Detect which cell encompasses the target text, then output its [x, y] center coordinate. 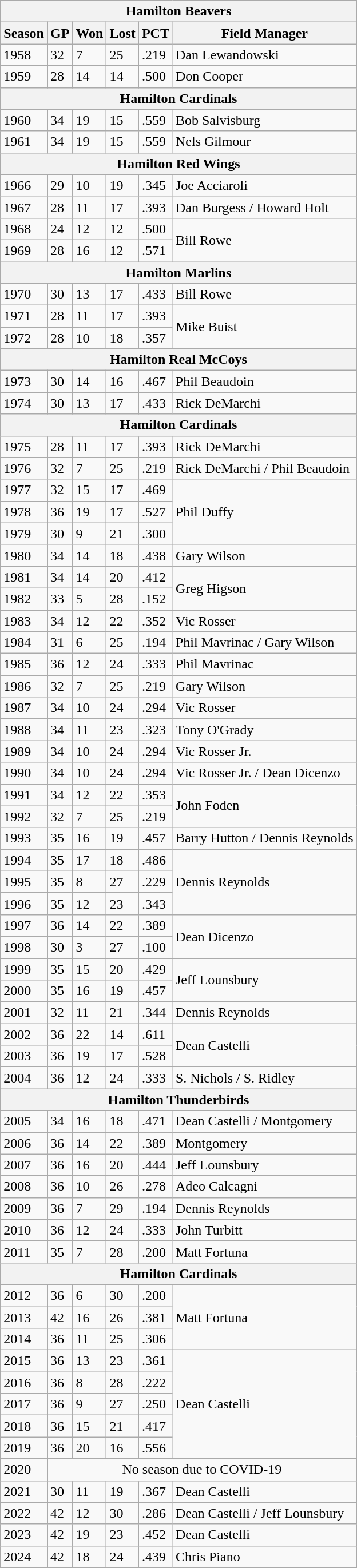
2000 [24, 991]
.345 [156, 185]
.471 [156, 1121]
1961 [24, 142]
1977 [24, 490]
1958 [24, 55]
Dean Dicenzo [264, 936]
1985 [24, 664]
Bob Salvisburg [264, 120]
1983 [24, 620]
Hamilton Beavers [178, 11]
Hamilton Real McCoys [178, 360]
1960 [24, 120]
1972 [24, 338]
.381 [156, 1317]
2003 [24, 1056]
2011 [24, 1252]
Mike Buist [264, 327]
1987 [24, 708]
Greg Higson [264, 588]
1993 [24, 838]
2015 [24, 1361]
.353 [156, 795]
2006 [24, 1143]
2020 [24, 1470]
.469 [156, 490]
.300 [156, 534]
2016 [24, 1383]
Phil Mavrinac [264, 664]
2010 [24, 1230]
.611 [156, 1034]
1978 [24, 512]
Vic Rosser Jr. / Dean Dicenzo [264, 773]
Dean Castelli / Montgomery [264, 1121]
.152 [156, 599]
1998 [24, 947]
Hamilton Red Wings [178, 164]
3 [89, 947]
2022 [24, 1513]
Won [89, 33]
Phil Duffy [264, 512]
.357 [156, 338]
.367 [156, 1491]
Hamilton Marlins [178, 273]
1979 [24, 534]
.352 [156, 620]
1982 [24, 599]
1968 [24, 229]
.250 [156, 1404]
Field Manager [264, 33]
.527 [156, 512]
1966 [24, 185]
1986 [24, 686]
1988 [24, 730]
John Turbitt [264, 1230]
.278 [156, 1187]
.528 [156, 1056]
Dan Lewandowski [264, 55]
1959 [24, 77]
Montgomery [264, 1143]
Barry Hutton / Dennis Reynolds [264, 838]
Rick DeMarchi / Phil Beaudoin [264, 468]
1992 [24, 817]
2001 [24, 1013]
1967 [24, 207]
1994 [24, 860]
31 [59, 643]
Adeo Calcagni [264, 1187]
.571 [156, 250]
Vic Rosser Jr. [264, 751]
.444 [156, 1165]
.286 [156, 1513]
Phil Beaudoin [264, 381]
1991 [24, 795]
2007 [24, 1165]
Joe Acciaroli [264, 185]
Don Cooper [264, 77]
Dean Castelli / Jeff Lounsbury [264, 1513]
2017 [24, 1404]
.556 [156, 1448]
2005 [24, 1121]
1980 [24, 555]
.417 [156, 1426]
1996 [24, 904]
.429 [156, 969]
.438 [156, 555]
.229 [156, 882]
1973 [24, 381]
Hamilton Thunderbirds [178, 1100]
5 [89, 599]
2009 [24, 1208]
1970 [24, 295]
1969 [24, 250]
2023 [24, 1535]
.323 [156, 730]
1971 [24, 316]
.361 [156, 1361]
1975 [24, 447]
.439 [156, 1557]
1997 [24, 925]
PCT [156, 33]
1974 [24, 403]
2021 [24, 1491]
.412 [156, 577]
1995 [24, 882]
1976 [24, 468]
2012 [24, 1295]
2018 [24, 1426]
1999 [24, 969]
Season [24, 33]
.467 [156, 381]
.222 [156, 1383]
1989 [24, 751]
Lost [122, 33]
John Foden [264, 806]
.486 [156, 860]
1990 [24, 773]
S. Nichols / S. Ridley [264, 1078]
2024 [24, 1557]
.306 [156, 1339]
Nels Gilmour [264, 142]
Dan Burgess / Howard Holt [264, 207]
Tony O'Grady [264, 730]
2019 [24, 1448]
Phil Mavrinac / Gary Wilson [264, 643]
2002 [24, 1034]
GP [59, 33]
No season due to COVID-19 [201, 1470]
2014 [24, 1339]
2008 [24, 1187]
.344 [156, 1013]
1984 [24, 643]
33 [59, 599]
1981 [24, 577]
.100 [156, 947]
Chris Piano [264, 1557]
2004 [24, 1078]
.452 [156, 1535]
.343 [156, 904]
2013 [24, 1317]
